Output the (x, y) coordinate of the center of the cell containing the given text.  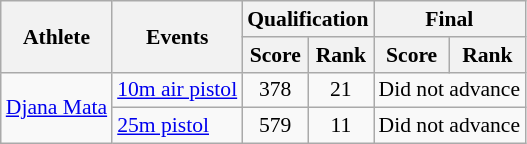
21 (340, 90)
10m air pistol (177, 90)
Final (450, 19)
Athlete (56, 36)
25m pistol (177, 126)
Events (177, 36)
11 (340, 126)
Qualification (308, 19)
579 (275, 126)
Djana Mata (56, 108)
378 (275, 90)
